Capture the cell that displays the provided text and extract its [X, Y] central coordinate. 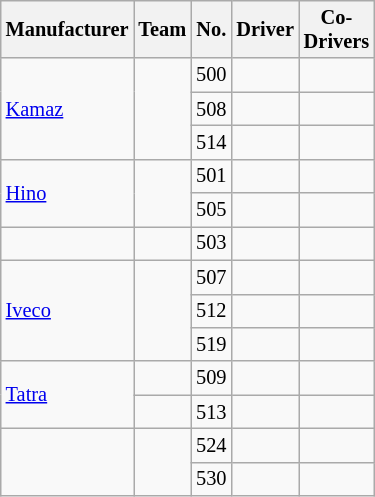
500 [211, 75]
Co-Drivers [336, 29]
514 [211, 142]
503 [211, 243]
Hino [68, 192]
Iveco [68, 310]
508 [211, 109]
Driver [264, 29]
512 [211, 311]
507 [211, 277]
509 [211, 378]
519 [211, 344]
530 [211, 479]
524 [211, 445]
513 [211, 412]
No. [211, 29]
Kamaz [68, 108]
Team [163, 29]
Manufacturer [68, 29]
Tatra [68, 394]
501 [211, 176]
505 [211, 210]
